Return the (x, y) coordinate for the center point of the cell that contains the specified text.  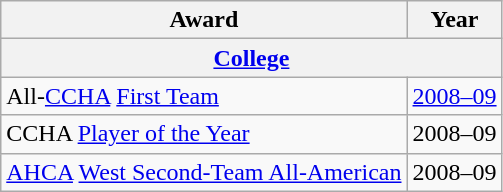
AHCA West Second-Team All-American (204, 172)
CCHA Player of the Year (204, 134)
All-CCHA First Team (204, 96)
College (252, 58)
Award (204, 20)
Year (454, 20)
